Find where the given text appears and provide that cell's center as [X, Y] coordinate. 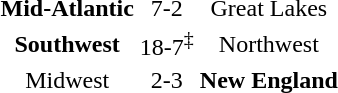
18-7‡ [166, 44]
